Capture the cell that displays the provided text and extract its [x, y] central coordinate. 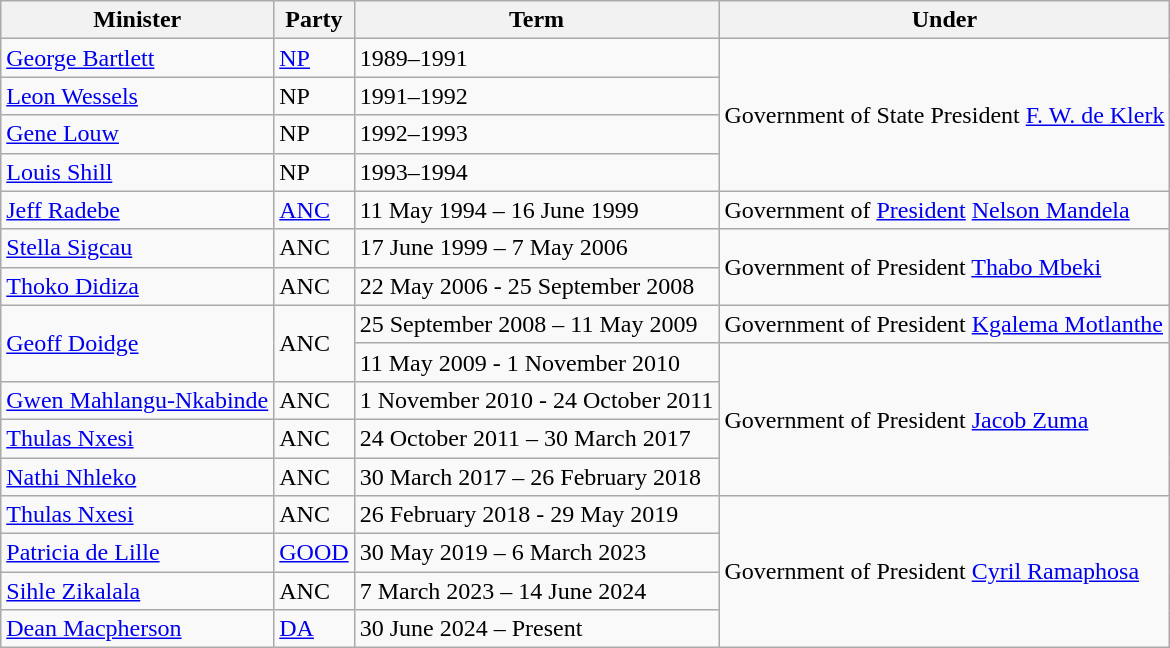
30 May 2019 – 6 March 2023 [536, 553]
Sihle Zikalala [138, 591]
Jeff Radebe [138, 210]
Patricia de Lille [138, 553]
Dean Macpherson [138, 629]
Party [314, 20]
Government of President Nelson Mandela [944, 210]
Louis Shill [138, 172]
GOOD [314, 553]
George Bartlett [138, 58]
30 June 2024 – Present [536, 629]
Government of State President F. W. de Klerk [944, 115]
Under [944, 20]
Thoko Didiza [138, 286]
30 March 2017 – 26 February 2018 [536, 477]
Gwen Mahlangu-Nkabinde [138, 400]
Term [536, 20]
22 May 2006 - 25 September 2008 [536, 286]
11 May 2009 - 1 November 2010 [536, 362]
Stella Sigcau [138, 248]
Government of President Kgalema Motlanthe [944, 324]
Leon Wessels [138, 96]
7 March 2023 – 14 June 2024 [536, 591]
Geoff Doidge [138, 343]
Government of President Cyril Ramaphosa [944, 572]
Gene Louw [138, 134]
26 February 2018 - 29 May 2019 [536, 515]
25 September 2008 – 11 May 2009 [536, 324]
Government of President Thabo Mbeki [944, 267]
DA [314, 629]
11 May 1994 – 16 June 1999 [536, 210]
Government of President Jacob Zuma [944, 419]
Minister [138, 20]
24 October 2011 – 30 March 2017 [536, 438]
1992–1993 [536, 134]
17 June 1999 – 7 May 2006 [536, 248]
1 November 2010 - 24 October 2011 [536, 400]
Nathi Nhleko [138, 477]
1991–1992 [536, 96]
1989–1991 [536, 58]
1993–1994 [536, 172]
